Search for the cell housing the specified text and yield its (x, y) center coordinate. 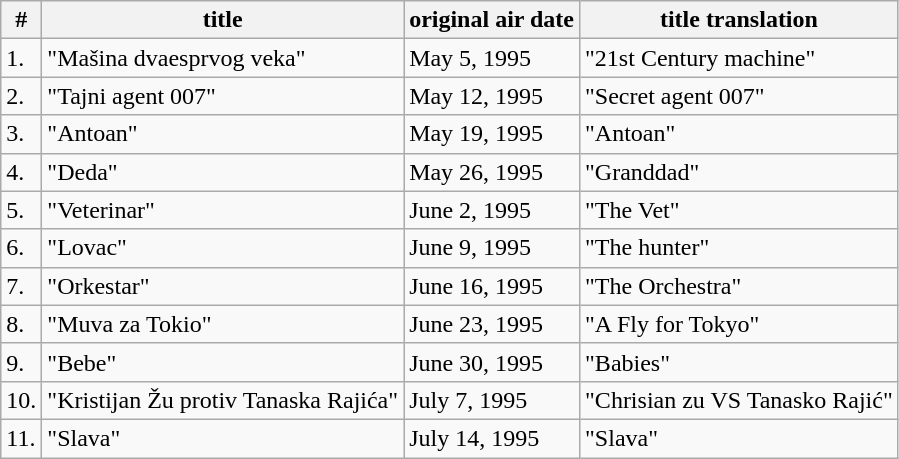
"Lovac" (223, 248)
8. (22, 324)
1. (22, 58)
June 23, 1995 (492, 324)
"Secret agent 007" (740, 96)
3. (22, 134)
"Granddad" (740, 172)
June 30, 1995 (492, 362)
June 2, 1995 (492, 210)
July 14, 1995 (492, 438)
May 5, 1995 (492, 58)
"The Vet" (740, 210)
"Orkestar" (223, 286)
title (223, 20)
"Babies" (740, 362)
"Chrisian zu VS Tanasko Rajić" (740, 400)
"Bebe" (223, 362)
June 16, 1995 (492, 286)
June 9, 1995 (492, 248)
"Kristijan Žu protiv Tanaska Rajića" (223, 400)
6. (22, 248)
"Tajni agent 007" (223, 96)
11. (22, 438)
5. (22, 210)
"21st Century machine" (740, 58)
"Mašina dvaesprvog veka" (223, 58)
2. (22, 96)
4. (22, 172)
May 19, 1995 (492, 134)
# (22, 20)
"Veterinar" (223, 210)
May 12, 1995 (492, 96)
"The Orchestra" (740, 286)
original air date (492, 20)
9. (22, 362)
title translation (740, 20)
10. (22, 400)
7. (22, 286)
"A Fly for Tokyo" (740, 324)
"Muva za Tokio" (223, 324)
May 26, 1995 (492, 172)
"The hunter" (740, 248)
July 7, 1995 (492, 400)
"Deda" (223, 172)
